Extract the [x, y] coordinate from the center of the cell holding the provided text.  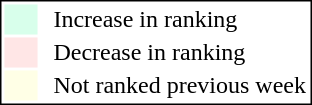
Not ranked previous week [180, 85]
Increase in ranking [180, 19]
Decrease in ranking [180, 53]
